Return [x, y] of the center of cell containing provided text 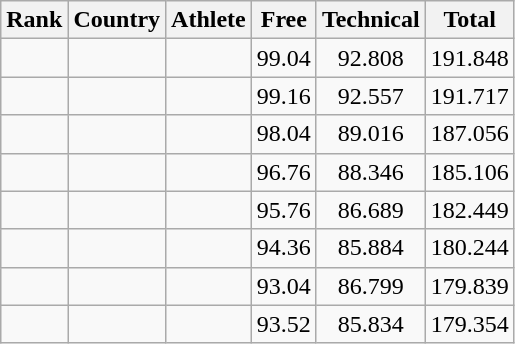
92.808 [370, 58]
185.106 [470, 172]
99.16 [284, 96]
85.884 [370, 248]
99.04 [284, 58]
180.244 [470, 248]
92.557 [370, 96]
86.799 [370, 286]
89.016 [370, 134]
Country [117, 20]
Total [470, 20]
179.354 [470, 324]
93.04 [284, 286]
191.848 [470, 58]
98.04 [284, 134]
182.449 [470, 210]
187.056 [470, 134]
191.717 [470, 96]
85.834 [370, 324]
96.76 [284, 172]
93.52 [284, 324]
86.689 [370, 210]
Athlete [209, 20]
94.36 [284, 248]
Rank [34, 20]
Technical [370, 20]
95.76 [284, 210]
Free [284, 20]
179.839 [470, 286]
88.346 [370, 172]
